Identify which cell holds the provided text, then report its [x, y] central coordinate. 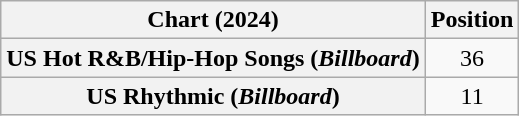
36 [472, 58]
11 [472, 96]
Position [472, 20]
Chart (2024) [213, 20]
US Rhythmic (Billboard) [213, 96]
US Hot R&B/Hip-Hop Songs (Billboard) [213, 58]
